Extract the (x, y) coordinate from the center of the cell holding the provided text.  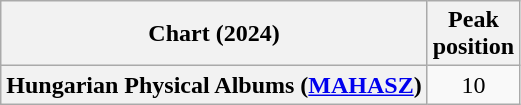
10 (473, 85)
Peakposition (473, 34)
Chart (2024) (214, 34)
Hungarian Physical Albums (MAHASZ) (214, 85)
